Scan for the cell matching the given text and deliver its [X, Y] coordinate at center. 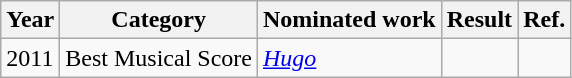
Best Musical Score [159, 58]
Year [30, 20]
Ref. [544, 20]
Nominated work [349, 20]
Category [159, 20]
Result [479, 20]
Hugo [349, 58]
2011 [30, 58]
